Return the (X, Y) coordinate for the center point of the cell that contains the specified text.  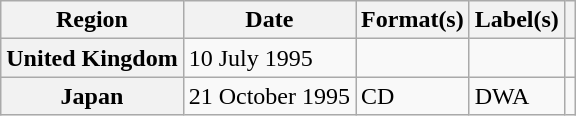
United Kingdom (92, 58)
Date (269, 20)
21 October 1995 (269, 96)
Format(s) (413, 20)
DWA (516, 96)
CD (413, 96)
10 July 1995 (269, 58)
Region (92, 20)
Label(s) (516, 20)
Japan (92, 96)
